From the cell containing the given text, extract its center point as [x, y] coordinate. 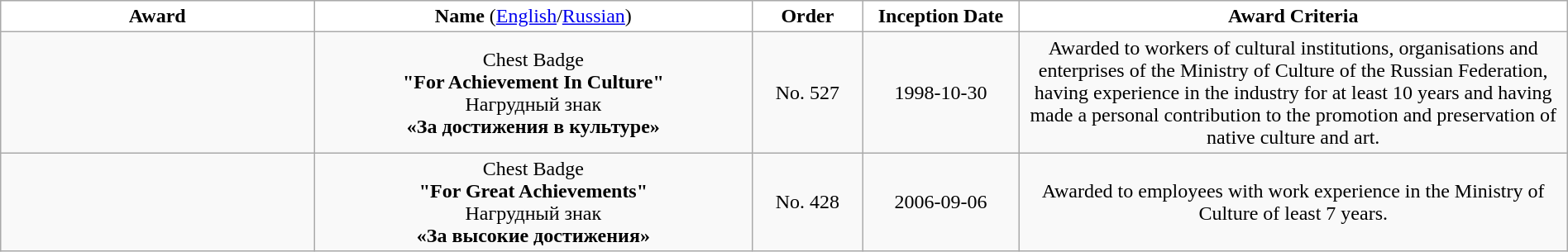
Order [807, 17]
Award Criteria [1293, 17]
1998-10-30 [941, 93]
Awarded to employees with work experience in the Ministry of Culture of least 7 years. [1293, 202]
Award [157, 17]
No. 428 [807, 202]
2006-09-06 [941, 202]
Name (English/Russian) [533, 17]
No. 527 [807, 93]
Chest Badge"For Great Achievements"Нагрудный знак«За высокие достижения» [533, 202]
Inception Date [941, 17]
Chest Badge"For Achievement In Culture"Нагрудный знак«За достижения в культуре» [533, 93]
